Find where the given text appears and provide that cell's center as (X, Y) coordinate. 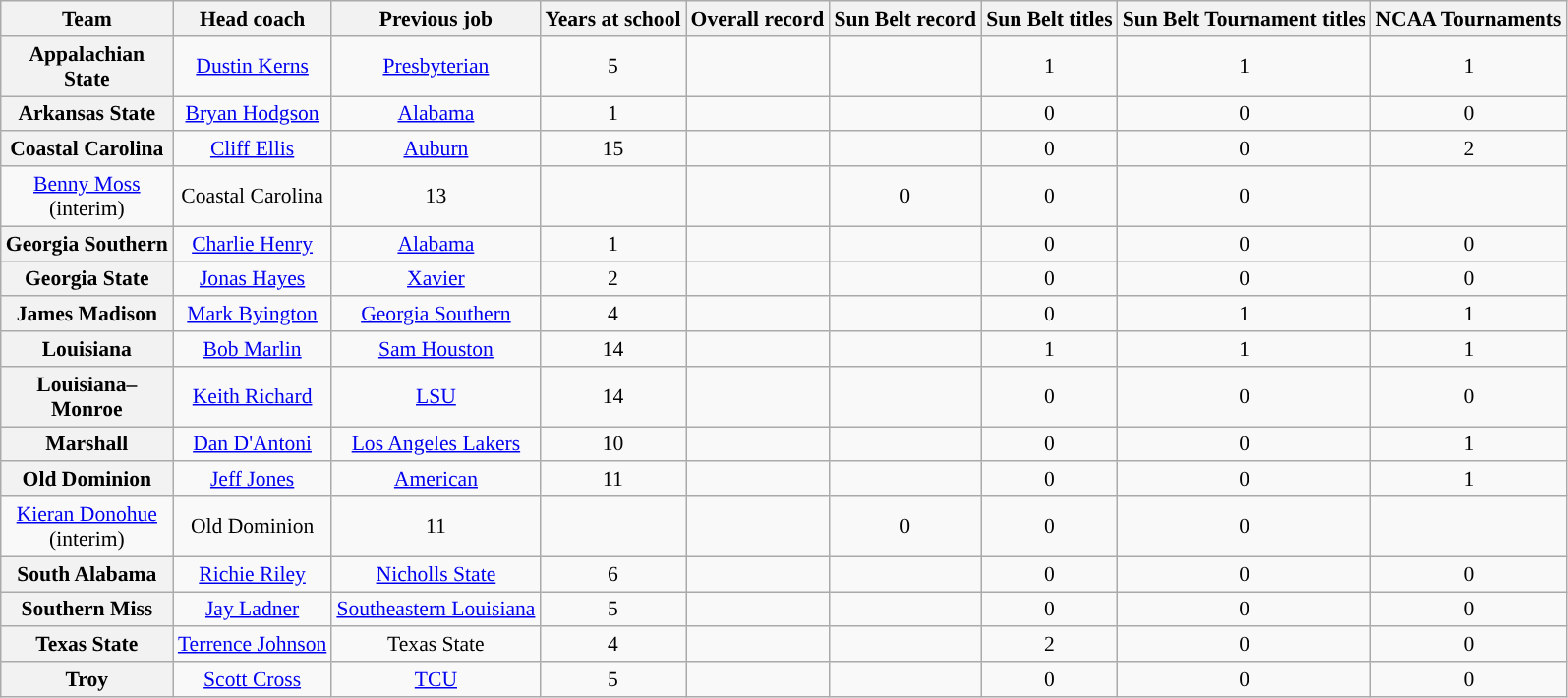
Louisiana–Monroe (87, 397)
Jeff Jones (252, 480)
Terrence Johnson (252, 645)
Sam Houston (436, 349)
Years at school (612, 19)
Marshall (87, 444)
Cliff Ellis (252, 149)
Bob Marlin (252, 349)
Dan D'Antoni (252, 444)
Sun Belt record (904, 19)
Georgia State (87, 279)
Sun Belt Tournament titles (1245, 19)
Mark Byington (252, 315)
Xavier (436, 279)
Kieran Donohue (interim) (87, 527)
Richie Riley (252, 574)
Team (87, 19)
LSU (436, 397)
6 (612, 574)
Louisiana (87, 349)
Bryan Hodgson (252, 114)
American (436, 480)
Nicholls State (436, 574)
Head coach (252, 19)
Charlie Henry (252, 244)
Southeastern Louisiana (436, 610)
Jay Ladner (252, 610)
NCAA Tournaments (1469, 19)
Previous job (436, 19)
Scott Cross (252, 679)
Overall record (758, 19)
Benny Moss (interim) (87, 197)
Keith Richard (252, 397)
10 (612, 444)
Appalachian State (87, 67)
Dustin Kerns (252, 67)
15 (612, 149)
Auburn (436, 149)
Troy (87, 679)
Arkansas State (87, 114)
Sun Belt titles (1049, 19)
Jonas Hayes (252, 279)
Los Angeles Lakers (436, 444)
Southern Miss (87, 610)
South Alabama (87, 574)
13 (436, 197)
James Madison (87, 315)
TCU (436, 679)
Presbyterian (436, 67)
